For the text-containing cell, return its midpoint in [x, y] coordinate format. 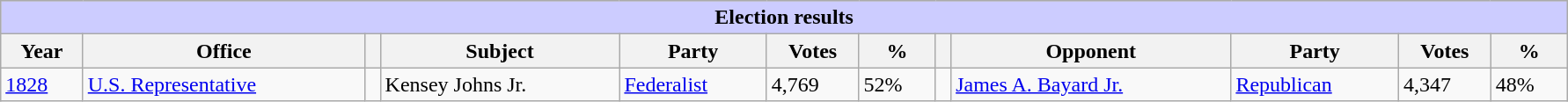
1828 [42, 84]
4,347 [1445, 84]
James A. Bayard Jr. [1091, 84]
Republican [1315, 84]
Kensey Johns Jr. [500, 84]
Election results [785, 18]
U.S. Representative [223, 84]
Office [223, 51]
Year [42, 51]
Subject [500, 51]
Federalist [693, 84]
4,769 [813, 84]
52% [898, 84]
48% [1529, 84]
Opponent [1091, 51]
